Return the (X, Y) coordinate for the center point of the cell that contains the specified text.  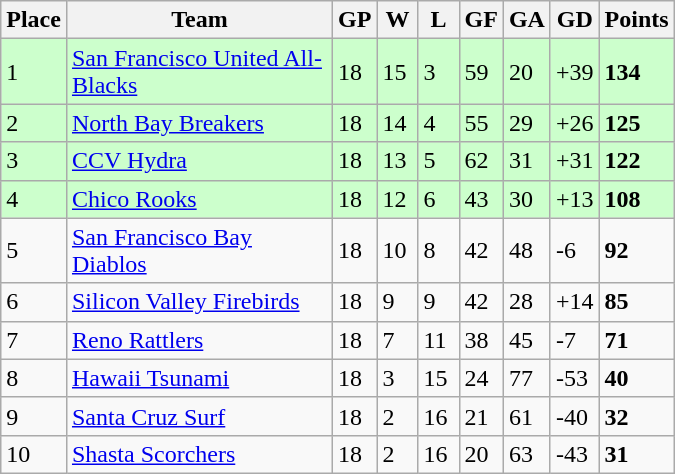
L (438, 20)
San Francisco United All-Blacks (199, 72)
Reno Rattlers (199, 340)
Shasta Scorchers (199, 454)
+26 (574, 123)
San Francisco Bay Diablos (199, 250)
30 (526, 199)
-6 (574, 250)
55 (481, 123)
12 (398, 199)
32 (636, 416)
GP (355, 20)
W (398, 20)
14 (398, 123)
11 (438, 340)
Team (199, 20)
+13 (574, 199)
Place (34, 20)
59 (481, 72)
CCV Hydra (199, 161)
-40 (574, 416)
Hawaii Tsunami (199, 378)
1 (34, 72)
North Bay Breakers (199, 123)
62 (481, 161)
45 (526, 340)
40 (636, 378)
13 (398, 161)
-53 (574, 378)
+31 (574, 161)
71 (636, 340)
GA (526, 20)
Silicon Valley Firebirds (199, 302)
134 (636, 72)
GF (481, 20)
Chico Rooks (199, 199)
21 (481, 416)
122 (636, 161)
63 (526, 454)
-7 (574, 340)
+14 (574, 302)
GD (574, 20)
Points (636, 20)
43 (481, 199)
Santa Cruz Surf (199, 416)
125 (636, 123)
+39 (574, 72)
38 (481, 340)
28 (526, 302)
48 (526, 250)
24 (481, 378)
29 (526, 123)
77 (526, 378)
108 (636, 199)
-43 (574, 454)
61 (526, 416)
85 (636, 302)
92 (636, 250)
